Find where the given text appears and provide that cell's center as (X, Y) coordinate. 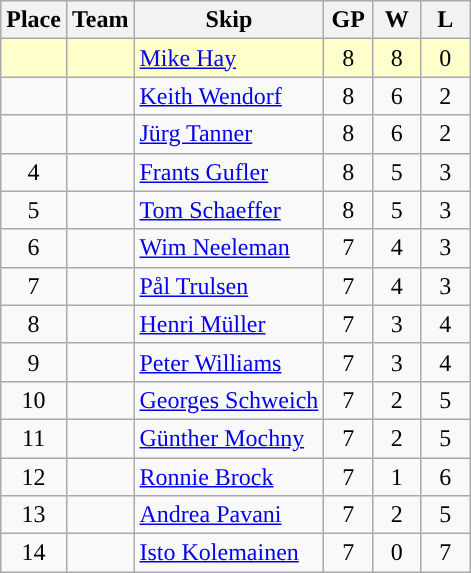
Tom Schaeffer (229, 210)
Henri Müller (229, 324)
Mike Hay (229, 58)
Isto Kolemainen (229, 553)
1 (396, 477)
Günther Mochny (229, 438)
Ronnie Brock (229, 477)
11 (34, 438)
Wim Neeleman (229, 248)
13 (34, 515)
GP (348, 20)
Place (34, 20)
Jürg Tanner (229, 134)
Georges Schweich (229, 400)
14 (34, 553)
W (396, 20)
Team (100, 20)
12 (34, 477)
Frants Gufler (229, 172)
10 (34, 400)
Pål Trulsen (229, 286)
Andrea Pavani (229, 515)
9 (34, 362)
Skip (229, 20)
Peter Williams (229, 362)
L (446, 20)
Keith Wendorf (229, 96)
